Return the (X, Y) coordinate for the center point of the cell that contains the specified text.  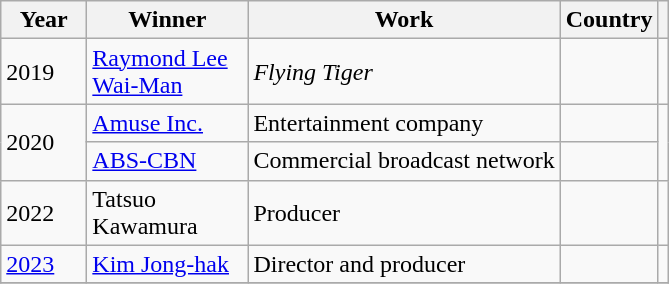
Producer (404, 212)
Raymond Lee Wai-Man (168, 72)
Amuse Inc. (168, 123)
2022 (44, 212)
Kim Jong-hak (168, 264)
Entertainment company (404, 123)
ABS-CBN (168, 161)
Commercial broadcast network (404, 161)
2019 (44, 72)
Director and producer (404, 264)
Year (44, 20)
Winner (168, 20)
Tatsuo Kawamura (168, 212)
Flying Tiger (404, 72)
2020 (44, 142)
2023 (44, 264)
Work (404, 20)
Country (609, 20)
